Return [x, y] of the center of cell containing provided text 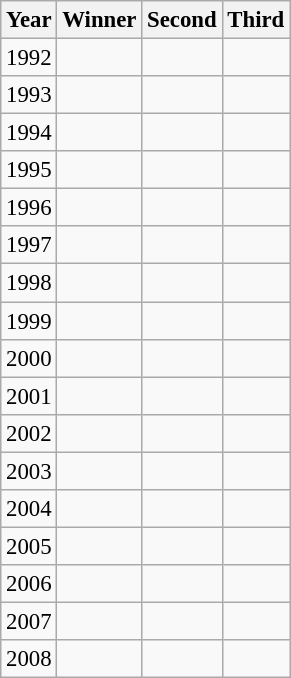
2007 [29, 621]
Third [256, 20]
Year [29, 20]
1999 [29, 321]
1998 [29, 283]
1996 [29, 208]
Winner [100, 20]
1997 [29, 245]
2001 [29, 396]
2006 [29, 584]
1992 [29, 58]
Second [182, 20]
2000 [29, 358]
2008 [29, 659]
2002 [29, 433]
1993 [29, 95]
1995 [29, 170]
2004 [29, 509]
1994 [29, 133]
2005 [29, 546]
2003 [29, 471]
